Scan for the cell matching the given text and deliver its [x, y] coordinate at center. 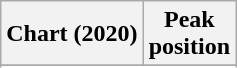
Peak position [189, 34]
Chart (2020) [72, 34]
